Find where the given text appears and provide that cell's center as (X, Y) coordinate. 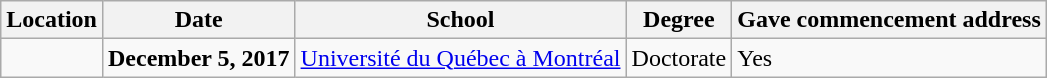
School (460, 20)
Université du Québec à Montréal (460, 58)
Date (198, 20)
Yes (890, 58)
Degree (679, 20)
December 5, 2017 (198, 58)
Gave commencement address (890, 20)
Location (52, 20)
Doctorate (679, 58)
